Return the (x, y) coordinate for the center point of the cell that contains the specified text.  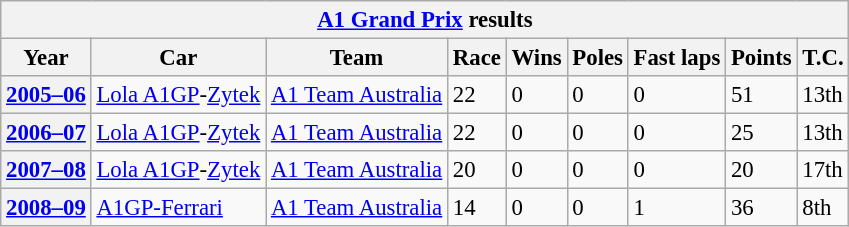
Fast laps (676, 58)
2005–06 (46, 95)
2007–08 (46, 170)
T.C. (823, 58)
Team (357, 58)
14 (478, 208)
Year (46, 58)
25 (762, 133)
17th (823, 170)
Wins (536, 58)
51 (762, 95)
2008–09 (46, 208)
1 (676, 208)
Race (478, 58)
36 (762, 208)
Car (178, 58)
2006–07 (46, 133)
A1GP-Ferrari (178, 208)
8th (823, 208)
Poles (598, 58)
Points (762, 58)
A1 Grand Prix results (425, 20)
